From the cell containing the given text, extract its center point as (X, Y) coordinate. 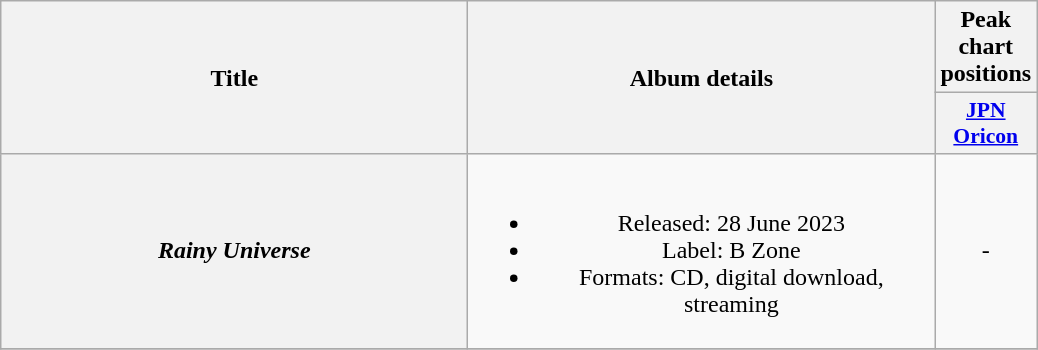
Released: 28 June 2023Label: B ZoneFormats: CD, digital download, streaming (702, 251)
Rainy Universe (234, 251)
Album details (702, 78)
Title (234, 78)
Peakchartpositions (986, 47)
JPNOricon (986, 124)
- (986, 251)
